Detect which cell encompasses the target text, then output its [x, y] center coordinate. 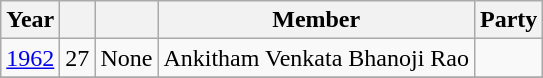
Party [508, 20]
27 [78, 58]
Year [30, 20]
1962 [30, 58]
Ankitham Venkata Bhanoji Rao [316, 58]
Member [316, 20]
None [126, 58]
